From the cell containing the given text, extract its center point as (X, Y) coordinate. 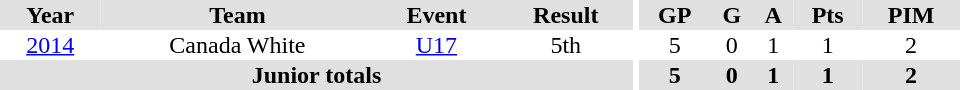
G (732, 15)
Pts (828, 15)
A (773, 15)
Canada White (237, 45)
PIM (911, 15)
Result (566, 15)
GP (675, 15)
2014 (50, 45)
Year (50, 15)
Team (237, 15)
Event (436, 15)
5th (566, 45)
Junior totals (316, 75)
U17 (436, 45)
